Pinpoint the cell where the given text exists, returning its [x, y] midpoint coordinate. 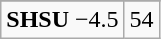
SHSU −4.5 [62, 20]
54 [142, 20]
